Find where the given text appears and provide that cell's center as [x, y] coordinate. 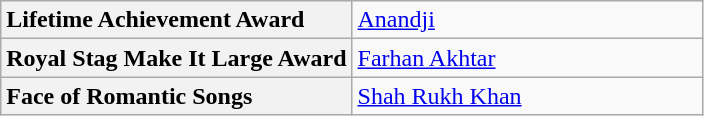
Royal Stag Make It Large Award [176, 58]
Anandji [528, 20]
Face of Romantic Songs [176, 96]
Shah Rukh Khan [528, 96]
Lifetime Achievement Award [176, 20]
Farhan Akhtar [528, 58]
